Search for the cell housing the specified text and yield its (X, Y) center coordinate. 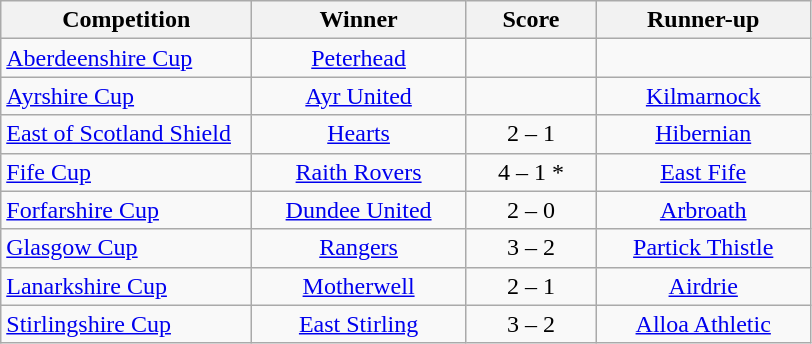
Motherwell (359, 286)
Ayrshire Cup (126, 96)
4 – 1 * (530, 172)
Alloa Athletic (703, 324)
Peterhead (359, 58)
Aberdeenshire Cup (126, 58)
2 – 0 (530, 210)
Rangers (359, 248)
East Fife (703, 172)
Lanarkshire Cup (126, 286)
Arbroath (703, 210)
Raith Rovers (359, 172)
East Stirling (359, 324)
Forfarshire Cup (126, 210)
Stirlingshire Cup (126, 324)
Score (530, 20)
Runner-up (703, 20)
Dundee United (359, 210)
Hearts (359, 134)
Competition (126, 20)
Kilmarnock (703, 96)
Glasgow Cup (126, 248)
Winner (359, 20)
Ayr United (359, 96)
East of Scotland Shield (126, 134)
Airdrie (703, 286)
Partick Thistle (703, 248)
Hibernian (703, 134)
Fife Cup (126, 172)
